Return [x, y] of the center of cell containing provided text 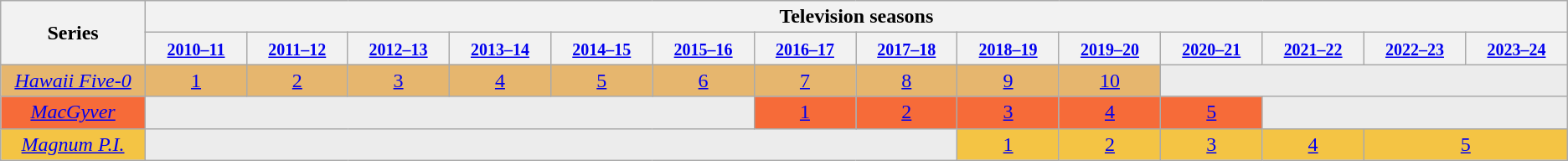
2010–11 [196, 49]
8 [906, 80]
Television seasons [856, 17]
6 [704, 80]
2018–19 [1008, 49]
10 [1109, 80]
2023–24 [1517, 49]
MacGyver [74, 112]
2011–12 [297, 49]
2021–22 [1313, 49]
2014–15 [601, 49]
Series [74, 33]
2012–13 [399, 49]
2022–23 [1414, 49]
9 [1008, 80]
7 [804, 80]
2020–21 [1211, 49]
2015–16 [704, 49]
Hawaii Five-0 [74, 80]
2019–20 [1109, 49]
2016–17 [804, 49]
Magnum P.I. [74, 144]
2017–18 [906, 49]
2013–14 [499, 49]
